Search for the cell housing the specified text and yield its (X, Y) center coordinate. 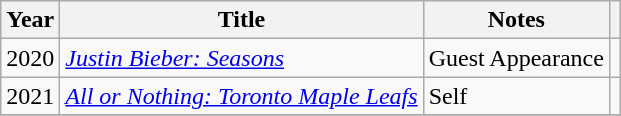
2020 (30, 58)
Guest Appearance (516, 58)
Justin Bieber: Seasons (242, 58)
Year (30, 20)
Self (516, 96)
Title (242, 20)
All or Nothing: Toronto Maple Leafs (242, 96)
2021 (30, 96)
Notes (516, 20)
